Pinpoint the cell where the given text exists, returning its [x, y] midpoint coordinate. 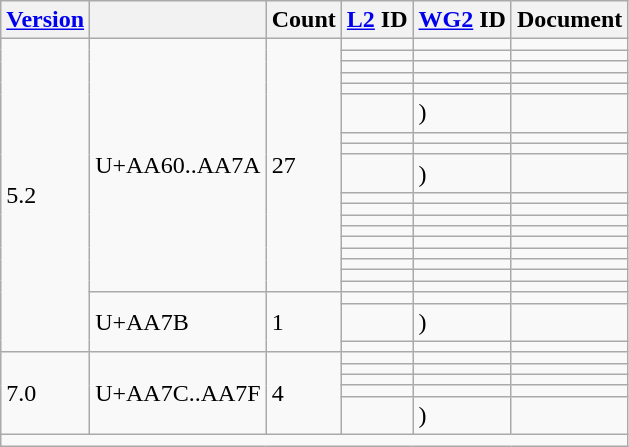
U+AA7C..AA7F [178, 393]
Version [46, 20]
Count [304, 20]
L2 ID [377, 20]
7.0 [46, 393]
5.2 [46, 196]
WG2 ID [462, 20]
27 [304, 166]
Document [569, 20]
4 [304, 393]
1 [304, 322]
U+AA7B [178, 322]
U+AA60..AA7A [178, 166]
